Provide the [x, y] coordinate of the cell's center where the given text is located.  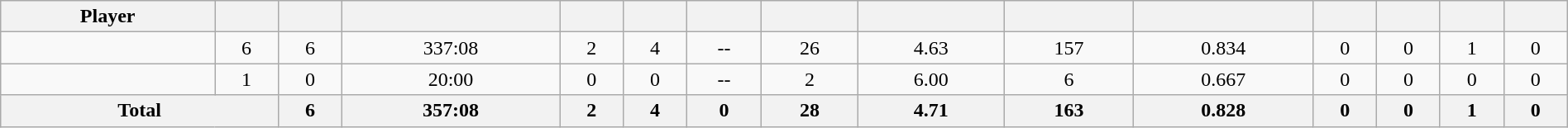
0.667 [1224, 79]
163 [1068, 111]
Total [140, 111]
Player [108, 17]
0.828 [1224, 111]
4.63 [931, 48]
337:08 [450, 48]
357:08 [450, 111]
26 [809, 48]
157 [1068, 48]
0.834 [1224, 48]
4.71 [931, 111]
20:00 [450, 79]
28 [809, 111]
6.00 [931, 79]
